Detect which cell encompasses the target text, then output its (x, y) center coordinate. 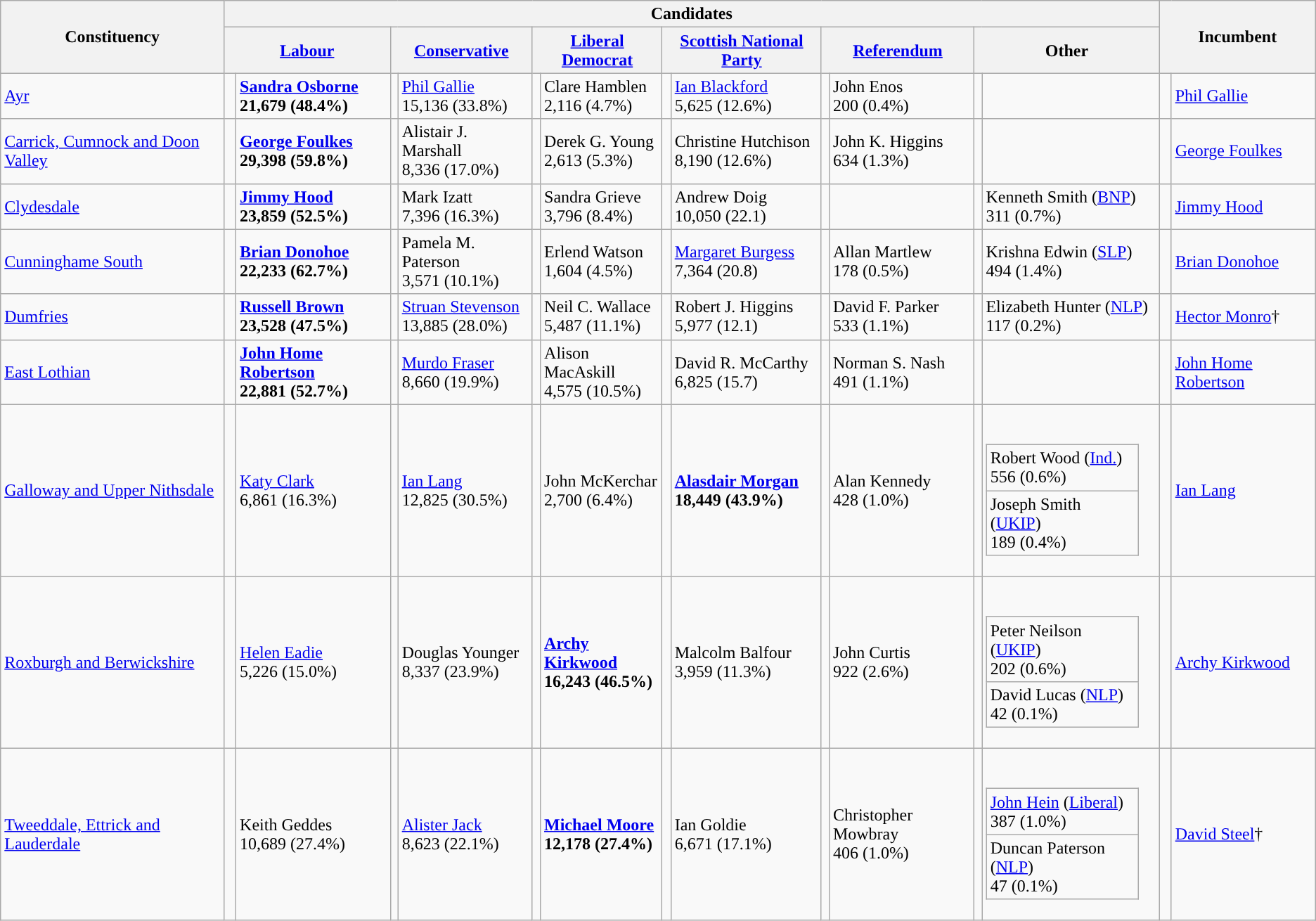
Archy Kirkwood (1243, 662)
Robert Wood (Ind.)556 (0.6%) (1062, 468)
John Home Robertson22,881 (52.7%) (314, 372)
John Enos200 (0.4%) (901, 96)
George Foulkes29,398 (59.8%) (314, 151)
Brian Donohoe22,233 (62.7%) (314, 262)
Robert J. Higgins5,977 (12.1) (746, 316)
Jimmy Hood (1243, 207)
Ian Goldie6,671 (17.1%) (746, 835)
Murdo Fraser8,660 (19.9%) (465, 372)
Duncan Paterson (NLP)47 (0.1%) (1062, 867)
Peter Neilson (UKIP)202 (0.6%) David Lucas (NLP)42 (0.1%) (1071, 662)
Constituency (112, 37)
Struan Stevenson13,885 (28.0%) (465, 316)
John Home Robertson (1243, 372)
East Lothian (112, 372)
John McKerchar2,700 (6.4%) (602, 491)
Jimmy Hood23,859 (52.5%) (314, 207)
Elizabeth Hunter (NLP)117 (0.2%) (1071, 316)
Norman S. Nash491 (1.1%) (901, 372)
Andrew Doig10,050 (22.1) (746, 207)
Other (1067, 51)
Ayr (112, 96)
David R. McCarthy6,825 (15.7) (746, 372)
Mark Izatt7,396 (16.3%) (465, 207)
Allan Martlew178 (0.5%) (901, 262)
Kenneth Smith (BNP)311 (0.7%) (1071, 207)
Galloway and Upper Nithsdale (112, 491)
Archy Kirkwood16,243 (46.5%) (602, 662)
Katy Clark6,861 (16.3%) (314, 491)
Cunninghame South (112, 262)
Incumbent (1237, 37)
Christopher Mowbray406 (1.0%) (901, 835)
Referendum (898, 51)
Liberal Democrat (597, 51)
Clare Hamblen2,116 (4.7%) (602, 96)
Malcolm Balfour3,959 (11.3%) (746, 662)
John Hein (Liberal)387 (1.0%) Duncan Paterson (NLP)47 (0.1%) (1071, 835)
Clydesdale (112, 207)
Candidates (692, 14)
Erlend Watson1,604 (4.5%) (602, 262)
Sandra Grieve3,796 (8.4%) (602, 207)
Ian Lang (1243, 491)
Hector Monro† (1243, 316)
David F. Parker533 (1.1%) (901, 316)
Ian Blackford5,625 (12.6%) (746, 96)
Michael Moore12,178 (27.4%) (602, 835)
Derek G. Young2,613 (5.3%) (602, 151)
George Foulkes (1243, 151)
Joseph Smith (UKIP)189 (0.4%) (1062, 523)
John Hein (Liberal)387 (1.0%) (1062, 811)
Alison MacAskill4,575 (10.5%) (602, 372)
Helen Eadie5,226 (15.0%) (314, 662)
John Curtis922 (2.6%) (901, 662)
Dumfries (112, 316)
Sandra Osborne21,679 (48.4%) (314, 96)
Phil Gallie (1243, 96)
Douglas Younger8,337 (23.9%) (465, 662)
Christine Hutchison8,190 (12.6%) (746, 151)
Robert Wood (Ind.)556 (0.6%) Joseph Smith (UKIP)189 (0.4%) (1071, 491)
Pamela M. Paterson3,571 (10.1%) (465, 262)
Krishna Edwin (SLP)494 (1.4%) (1071, 262)
Russell Brown23,528 (47.5%) (314, 316)
Margaret Burgess7,364 (20.8) (746, 262)
David Lucas (NLP)42 (0.1%) (1062, 704)
Ian Lang12,825 (30.5%) (465, 491)
Neil C. Wallace5,487 (11.1%) (602, 316)
Carrick, Cumnock and Doon Valley (112, 151)
Conservative (461, 51)
John K. Higgins634 (1.3%) (901, 151)
Labour (307, 51)
Roxburgh and Berwickshire (112, 662)
Alister Jack8,623 (22.1%) (465, 835)
Alan Kennedy428 (1.0%) (901, 491)
Scottish National Party (742, 51)
David Steel† (1243, 835)
Phil Gallie15,136 (33.8%) (465, 96)
Alistair J. Marshall8,336 (17.0%) (465, 151)
Tweeddale, Ettrick and Lauderdale (112, 835)
Alasdair Morgan18,449 (43.9%) (746, 491)
Brian Donohoe (1243, 262)
Peter Neilson (UKIP)202 (0.6%) (1062, 649)
Keith Geddes10,689 (27.4%) (314, 835)
